Pinpoint the cell where the given text exists, returning its [x, y] midpoint coordinate. 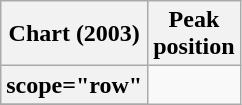
Chart (2003) [74, 34]
Peakposition [194, 34]
scope="row" [74, 85]
